Output the (X, Y) coordinate of the center of the cell containing the given text.  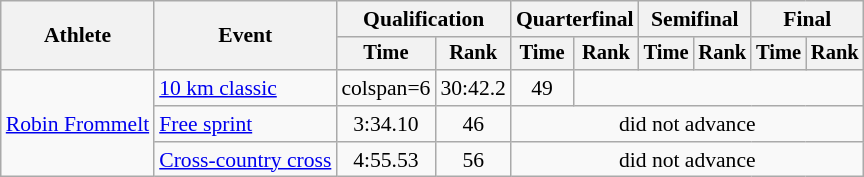
Free sprint (245, 124)
46 (472, 124)
Robin Frommelt (78, 124)
Semifinal (695, 19)
colspan=6 (386, 88)
3:34.10 (386, 124)
30:42.2 (472, 88)
did not advance (688, 124)
10 km classic (245, 88)
Athlete (78, 36)
Event (245, 36)
Final (807, 19)
Quarterfinal (575, 19)
49 (542, 88)
Qualification (424, 19)
